Return (x, y) of the center of cell containing provided text 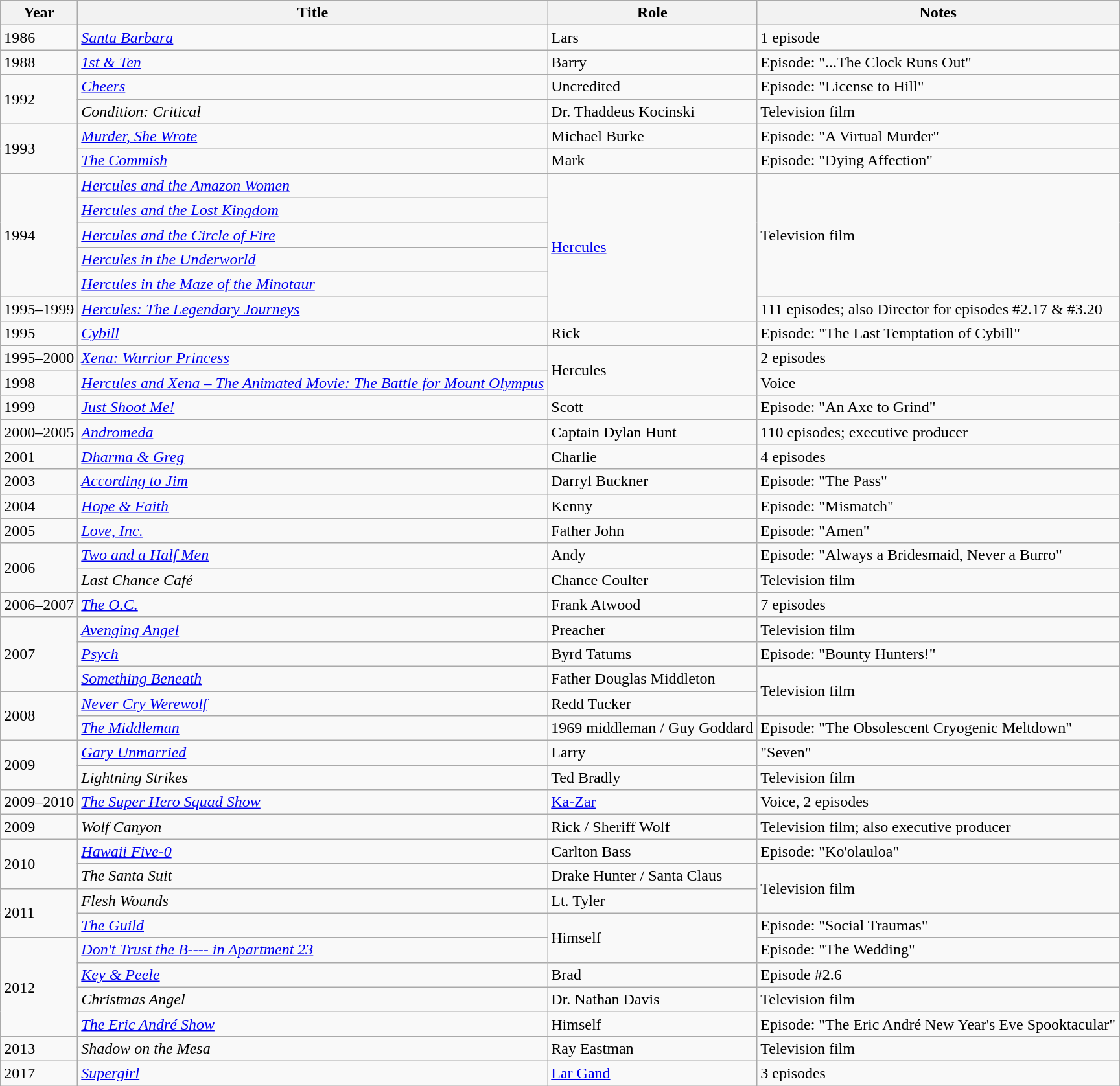
Lars (652, 38)
Christmas Angel (312, 999)
Carlton Bass (652, 851)
2001 (39, 457)
Lt. Tyler (652, 901)
1992 (39, 99)
Father John (652, 531)
Shadow on the Mesa (312, 1048)
Mark (652, 161)
Role (652, 13)
Don't Trust the B---- in Apartment 23 (312, 950)
Dharma & Greg (312, 457)
Murder, She Wrote (312, 136)
2012 (39, 987)
Notes (939, 13)
Episode: "License to Hill" (939, 87)
The Eric André Show (312, 1024)
Barry (652, 62)
Hawaii Five-0 (312, 851)
1995 (39, 334)
1994 (39, 235)
Psych (312, 654)
Chance Coulter (652, 580)
Episode: "Mismatch" (939, 506)
Hercules and the Lost Kingdom (312, 210)
Rick / Sheriff Wolf (652, 827)
Ted Bradly (652, 778)
Episode: "...The Clock Runs Out" (939, 62)
Michael Burke (652, 136)
Kenny (652, 506)
Never Cry Werewolf (312, 703)
The Super Hero Squad Show (312, 802)
Episode: "Dying Affection" (939, 161)
Andromeda (312, 432)
1988 (39, 62)
The Commish (312, 161)
Something Beneath (312, 678)
Love, Inc. (312, 531)
Byrd Tatums (652, 654)
1995–2000 (39, 358)
2017 (39, 1073)
Episode: "Bounty Hunters!" (939, 654)
2000–2005 (39, 432)
Preacher (652, 629)
Two and a Half Men (312, 555)
Just Shoot Me! (312, 408)
2008 (39, 715)
Xena: Warrior Princess (312, 358)
"Seven" (939, 753)
Year (39, 13)
Captain Dylan Hunt (652, 432)
Santa Barbara (312, 38)
The Guild (312, 925)
Episode: "The Last Temptation of Cybill" (939, 334)
Cybill (312, 334)
Episode: "Always a Bridesmaid, Never a Burro" (939, 555)
Hercules and Xena – The Animated Movie: The Battle for Mount Olympus (312, 383)
Flesh Wounds (312, 901)
Ray Eastman (652, 1048)
2006–2007 (39, 605)
Lightning Strikes (312, 778)
Hercules and the Amazon Women (312, 185)
Episode: "Amen" (939, 531)
Episode: "The Pass" (939, 481)
Darryl Buckner (652, 481)
Episode #2.6 (939, 975)
2003 (39, 481)
Condition: Critical (312, 111)
Voice (939, 383)
Television film; also executive producer (939, 827)
1995–1999 (39, 309)
111 episodes; also Director for episodes #2.17 & #3.20 (939, 309)
Larry (652, 753)
Gary Unmarried (312, 753)
Redd Tucker (652, 703)
According to Jim (312, 481)
Key & Peele (312, 975)
1986 (39, 38)
3 episodes (939, 1073)
Brad (652, 975)
Wolf Canyon (312, 827)
2006 (39, 568)
Episode: "A Virtual Murder" (939, 136)
2013 (39, 1048)
Frank Atwood (652, 605)
2005 (39, 531)
Last Chance Café (312, 580)
2007 (39, 654)
Episode: "Social Traumas" (939, 925)
The O.C. (312, 605)
Charlie (652, 457)
1999 (39, 408)
1 episode (939, 38)
Hercules in the Maze of the Minotaur (312, 284)
1993 (39, 148)
Ka-Zar (652, 802)
Andy (652, 555)
Episode: "The Wedding" (939, 950)
Scott (652, 408)
Lar Gand (652, 1073)
Episode: "Ko'olauloa" (939, 851)
Episode: "The Eric André New Year's Eve Spooktacular" (939, 1024)
The Santa Suit (312, 876)
Supergirl (312, 1073)
Father Douglas Middleton (652, 678)
2010 (39, 864)
Title (312, 13)
Episode: "An Axe to Grind" (939, 408)
1st & Ten (312, 62)
2011 (39, 913)
1969 middleman / Guy Goddard (652, 728)
7 episodes (939, 605)
110 episodes; executive producer (939, 432)
2004 (39, 506)
Drake Hunter / Santa Claus (652, 876)
4 episodes (939, 457)
2009–2010 (39, 802)
Dr. Nathan Davis (652, 999)
Avenging Angel (312, 629)
Hope & Faith (312, 506)
Hercules in the Underworld (312, 259)
2 episodes (939, 358)
Hercules: The Legendary Journeys (312, 309)
Cheers (312, 87)
The Middleman (312, 728)
Episode: "The Obsolescent Cryogenic Meltdown" (939, 728)
Voice, 2 episodes (939, 802)
Dr. Thaddeus Kocinski (652, 111)
Rick (652, 334)
Uncredited (652, 87)
1998 (39, 383)
Hercules and the Circle of Fire (312, 235)
